Identify which cell holds the provided text, then report its [X, Y] central coordinate. 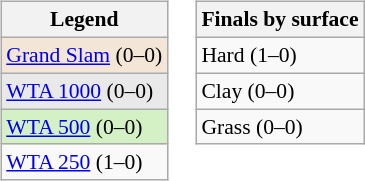
WTA 250 (1–0) [84, 162]
Hard (1–0) [280, 55]
Grand Slam (0–0) [84, 55]
Legend [84, 20]
Clay (0–0) [280, 91]
WTA 500 (0–0) [84, 127]
Finals by surface [280, 20]
WTA 1000 (0–0) [84, 91]
Grass (0–0) [280, 127]
